Provide the [x, y] coordinate of the cell's center where the given text is located.  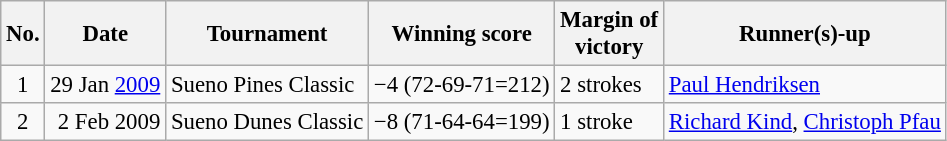
Paul Hendriksen [804, 85]
29 Jan 2009 [106, 85]
Sueno Pines Classic [268, 85]
2 strokes [610, 85]
Runner(s)-up [804, 34]
−4 (72-69-71=212) [462, 85]
Richard Kind, Christoph Pfau [804, 122]
Margin ofvictory [610, 34]
Date [106, 34]
−8 (71-64-64=199) [462, 122]
Sueno Dunes Classic [268, 122]
2 [23, 122]
Winning score [462, 34]
2 Feb 2009 [106, 122]
1 stroke [610, 122]
Tournament [268, 34]
No. [23, 34]
1 [23, 85]
